For the text-containing cell, return its midpoint in (x, y) coordinate format. 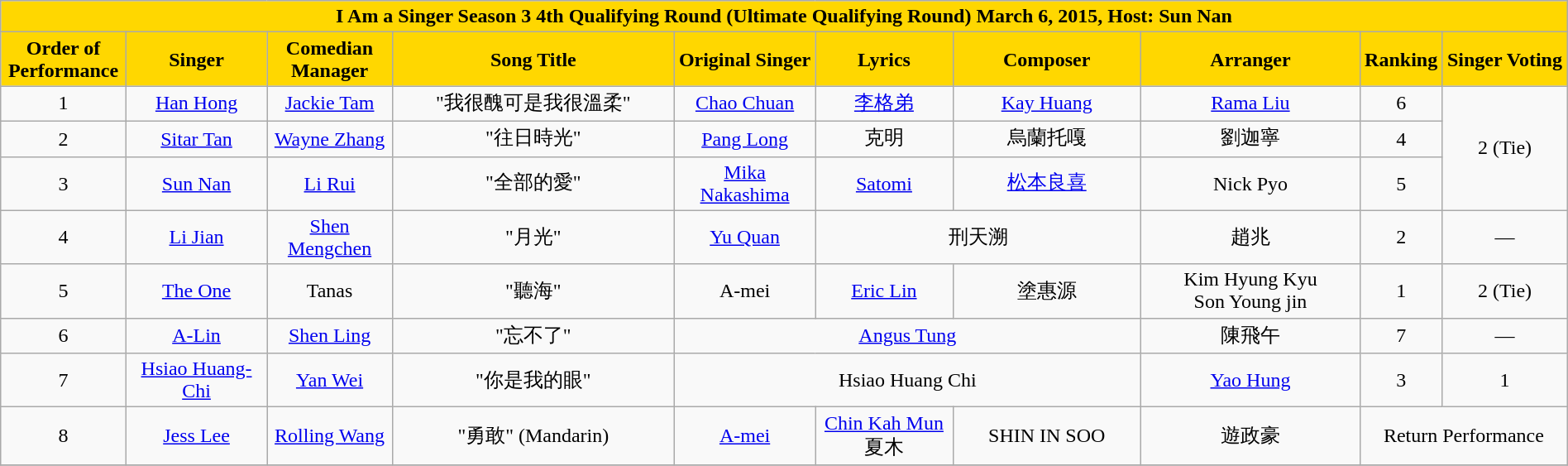
Comedian Manager (330, 60)
李格弟 (884, 104)
Singer (196, 60)
Original Singer (744, 60)
烏蘭托嘎 (1047, 139)
"忘不了" (533, 336)
"月光" (533, 237)
劉迦寧 (1250, 139)
Angus Tung (907, 336)
"勇敢" (Mandarin) (533, 436)
刑天溯 (978, 237)
Chin Kah Mun夏木 (884, 436)
Li Rui (330, 184)
"全部的愛" (533, 184)
松本良喜 (1047, 184)
Song Title (533, 60)
Hsiao Huang-Chi (196, 381)
Han Hong (196, 104)
Tanas (330, 291)
Sitar Tan (196, 139)
A-Lin (196, 336)
陳飛午 (1250, 336)
克明 (884, 139)
Rama Liu (1250, 104)
Kay Huang (1047, 104)
Li Jian (196, 237)
Jess Lee (196, 436)
Kim Hyung KyuSon Young jin (1250, 291)
Hsiao Huang Chi (907, 381)
Shen Ling (330, 336)
Yan Wei (330, 381)
Arranger (1250, 60)
Lyrics (884, 60)
Nick Pyo (1250, 184)
I Am a Singer Season 3 4th Qualifying Round (Ultimate Qualifying Round) March 6, 2015, Host: Sun Nan (784, 17)
Pang Long (744, 139)
"你是我的眼" (533, 381)
趙兆 (1250, 237)
8 (64, 436)
Jackie Tam (330, 104)
"我很醜可是我很溫柔" (533, 104)
Shen Mengchen (330, 237)
SHIN IN SOO (1047, 436)
Singer Voting (1505, 60)
Eric Lin (884, 291)
Rolling Wang (330, 436)
"往日時光" (533, 139)
Composer (1047, 60)
Ranking (1401, 60)
Yao Hung (1250, 381)
"聽海" (533, 291)
Sun Nan (196, 184)
The One (196, 291)
Return Performance (1464, 436)
Satomi (884, 184)
塗惠源 (1047, 291)
Yu Quan (744, 237)
Order of Performance (64, 60)
Mika Nakashima (744, 184)
Chao Chuan (744, 104)
遊政豪 (1250, 436)
Wayne Zhang (330, 139)
